Return the [X, Y] coordinate for the center point of the cell that contains the specified text.  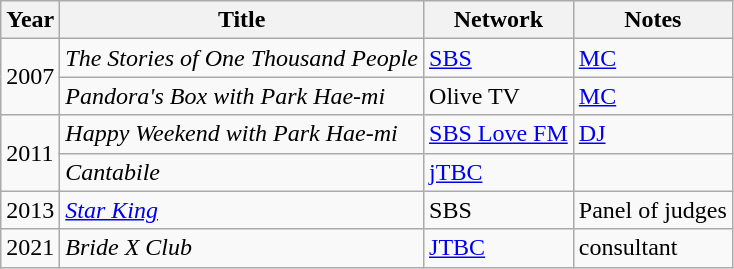
2021 [30, 248]
Happy Weekend with Park Hae-mi [242, 134]
Network [499, 20]
Cantabile [242, 172]
Olive TV [499, 96]
JTBC [499, 248]
SBS Love FM [499, 134]
Year [30, 20]
2011 [30, 153]
Star King [242, 210]
Notes [652, 20]
The Stories of One Thousand People [242, 58]
Bride X Club [242, 248]
jTBC [499, 172]
2007 [30, 77]
2013 [30, 210]
consultant [652, 248]
Pandora's Box with Park Hae-mi [242, 96]
DJ [652, 134]
Title [242, 20]
Panel of judges [652, 210]
